Identify which cell holds the provided text, then report its (X, Y) central coordinate. 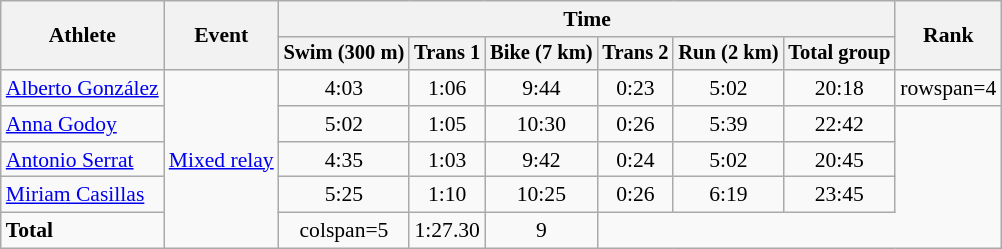
23:45 (839, 195)
9:42 (541, 160)
10:30 (541, 124)
colspan=5 (344, 231)
Bike (7 km) (541, 54)
5:25 (344, 195)
Swim (300 m) (344, 54)
1:27.30 (447, 231)
4:03 (344, 88)
Athlete (82, 36)
1:10 (447, 195)
Mixed relay (222, 159)
Trans 1 (447, 54)
1:05 (447, 124)
Trans 2 (635, 54)
Total (82, 231)
Event (222, 36)
4:35 (344, 160)
Miriam Casillas (82, 195)
Total group (839, 54)
Alberto González (82, 88)
Rank (948, 36)
1:06 (447, 88)
20:45 (839, 160)
rowspan=4 (948, 88)
6:19 (728, 195)
Run (2 km) (728, 54)
Time (587, 19)
5:39 (728, 124)
0:23 (635, 88)
0:24 (635, 160)
9:44 (541, 88)
10:25 (541, 195)
20:18 (839, 88)
Antonio Serrat (82, 160)
Anna Godoy (82, 124)
9 (541, 231)
22:42 (839, 124)
1:03 (447, 160)
